Extract the [X, Y] coordinate from the center of the cell holding the provided text.  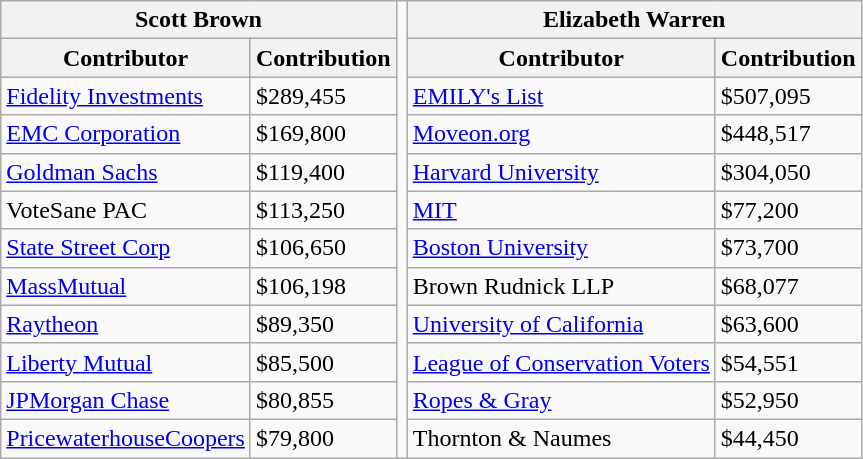
Liberty Mutual [126, 362]
MassMutual [126, 286]
$85,500 [323, 362]
Moveon.org [561, 134]
VoteSane PAC [126, 210]
$89,350 [323, 324]
$44,450 [788, 438]
PricewaterhouseCoopers [126, 438]
$304,050 [788, 172]
$77,200 [788, 210]
$507,095 [788, 96]
$54,551 [788, 362]
$289,455 [323, 96]
$79,800 [323, 438]
$106,650 [323, 248]
Ropes & Gray [561, 400]
Boston University [561, 248]
$68,077 [788, 286]
University of California [561, 324]
Fidelity Investments [126, 96]
JPMorgan Chase [126, 400]
League of Conservation Voters [561, 362]
Thornton & Naumes [561, 438]
Goldman Sachs [126, 172]
EMC Corporation [126, 134]
$106,198 [323, 286]
EMILY's List [561, 96]
$63,600 [788, 324]
Harvard University [561, 172]
Brown Rudnick LLP [561, 286]
$169,800 [323, 134]
$119,400 [323, 172]
$448,517 [788, 134]
Raytheon [126, 324]
$52,950 [788, 400]
$73,700 [788, 248]
State Street Corp [126, 248]
MIT [561, 210]
$80,855 [323, 400]
Scott Brown [198, 20]
$113,250 [323, 210]
Elizabeth Warren [634, 20]
